Find where the given text appears and provide that cell's center as [x, y] coordinate. 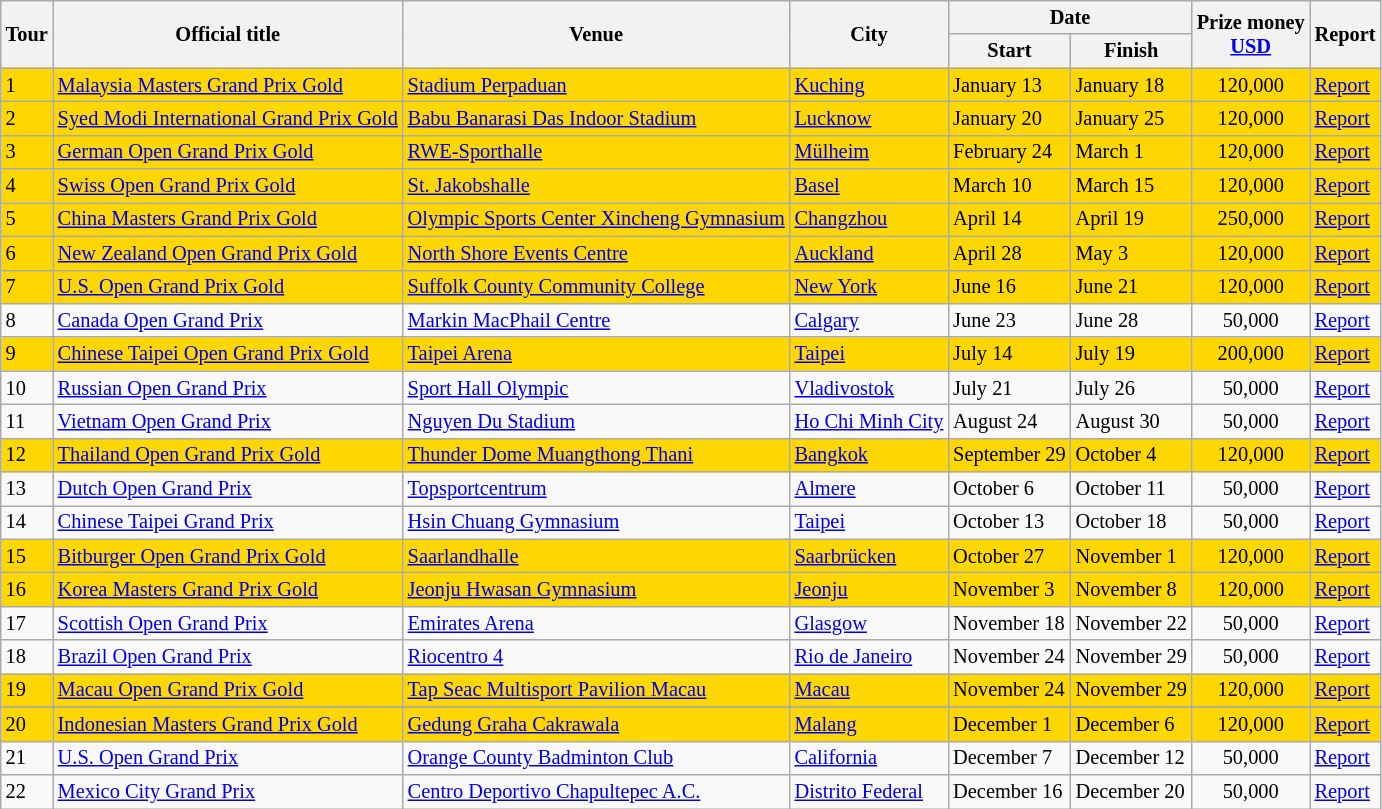
Finish [1132, 51]
Rio de Janeiro [870, 657]
Scottish Open Grand Prix [228, 623]
1 [27, 85]
Brazil Open Grand Prix [228, 657]
Thunder Dome Muangthong Thani [596, 455]
Korea Masters Grand Prix Gold [228, 589]
Mexico City Grand Prix [228, 791]
17 [27, 623]
22 [27, 791]
April 14 [1009, 219]
Lucknow [870, 118]
RWE-Sporthalle [596, 152]
10 [27, 388]
6 [27, 253]
December 16 [1009, 791]
June 16 [1009, 287]
Sport Hall Olympic [596, 388]
Macau Open Grand Prix Gold [228, 690]
July 14 [1009, 354]
January 18 [1132, 85]
New York [870, 287]
Date [1070, 17]
April 28 [1009, 253]
Olympic Sports Center Xincheng Gymnasium [596, 219]
2 [27, 118]
October 27 [1009, 556]
Calgary [870, 320]
Taipei Arena [596, 354]
Tap Seac Multisport Pavilion Macau [596, 690]
Jeonju Hwasan Gymnasium [596, 589]
Thailand Open Grand Prix Gold [228, 455]
July 21 [1009, 388]
Vietnam Open Grand Prix [228, 421]
December 12 [1132, 758]
German Open Grand Prix Gold [228, 152]
Suffolk County Community College [596, 287]
15 [27, 556]
Bangkok [870, 455]
November 22 [1132, 623]
August 30 [1132, 421]
Indonesian Masters Grand Prix Gold [228, 724]
200,000 [1251, 354]
Changzhou [870, 219]
October 13 [1009, 522]
Prize money USD [1251, 34]
4 [27, 186]
June 28 [1132, 320]
December 20 [1132, 791]
Orange County Badminton Club [596, 758]
December 6 [1132, 724]
North Shore Events Centre [596, 253]
March 1 [1132, 152]
February 24 [1009, 152]
U.S. Open Grand Prix Gold [228, 287]
Gedung Graha Cakrawala [596, 724]
Mülheim [870, 152]
Glasgow [870, 623]
October 11 [1132, 489]
21 [27, 758]
19 [27, 690]
Swiss Open Grand Prix Gold [228, 186]
Jeonju [870, 589]
Vladivostok [870, 388]
8 [27, 320]
250,000 [1251, 219]
13 [27, 489]
City [870, 34]
December 1 [1009, 724]
China Masters Grand Prix Gold [228, 219]
Start [1009, 51]
October 4 [1132, 455]
Chinese Taipei Grand Prix [228, 522]
June 21 [1132, 287]
January 25 [1132, 118]
Distrito Federal [870, 791]
November 8 [1132, 589]
August 24 [1009, 421]
California [870, 758]
October 18 [1132, 522]
5 [27, 219]
Malang [870, 724]
7 [27, 287]
11 [27, 421]
September 29 [1009, 455]
Riocentro 4 [596, 657]
November 1 [1132, 556]
Emirates Arena [596, 623]
March 15 [1132, 186]
April 19 [1132, 219]
May 3 [1132, 253]
Kuching [870, 85]
Macau [870, 690]
16 [27, 589]
Dutch Open Grand Prix [228, 489]
Tour [27, 34]
Hsin Chuang Gymnasium [596, 522]
Malaysia Masters Grand Prix Gold [228, 85]
November 3 [1009, 589]
New Zealand Open Grand Prix Gold [228, 253]
14 [27, 522]
12 [27, 455]
October 6 [1009, 489]
9 [27, 354]
November 18 [1009, 623]
July 26 [1132, 388]
Bitburger Open Grand Prix Gold [228, 556]
Basel [870, 186]
January 20 [1009, 118]
3 [27, 152]
U.S. Open Grand Prix [228, 758]
Chinese Taipei Open Grand Prix Gold [228, 354]
Saarbrücken [870, 556]
Venue [596, 34]
18 [27, 657]
December 7 [1009, 758]
Topsportcentrum [596, 489]
St. Jakobshalle [596, 186]
Almere [870, 489]
July 19 [1132, 354]
March 10 [1009, 186]
Canada Open Grand Prix [228, 320]
Russian Open Grand Prix [228, 388]
Auckland [870, 253]
Centro Deportivo Chapultepec A.C. [596, 791]
Stadium Perpaduan [596, 85]
Babu Banarasi Das Indoor Stadium [596, 118]
Ho Chi Minh City [870, 421]
Saarlandhalle [596, 556]
20 [27, 724]
Official title [228, 34]
January 13 [1009, 85]
Syed Modi International Grand Prix Gold [228, 118]
June 23 [1009, 320]
Nguyen Du Stadium [596, 421]
Markin MacPhail Centre [596, 320]
